Locate the cell with the specified text and output its (x, y) center coordinate. 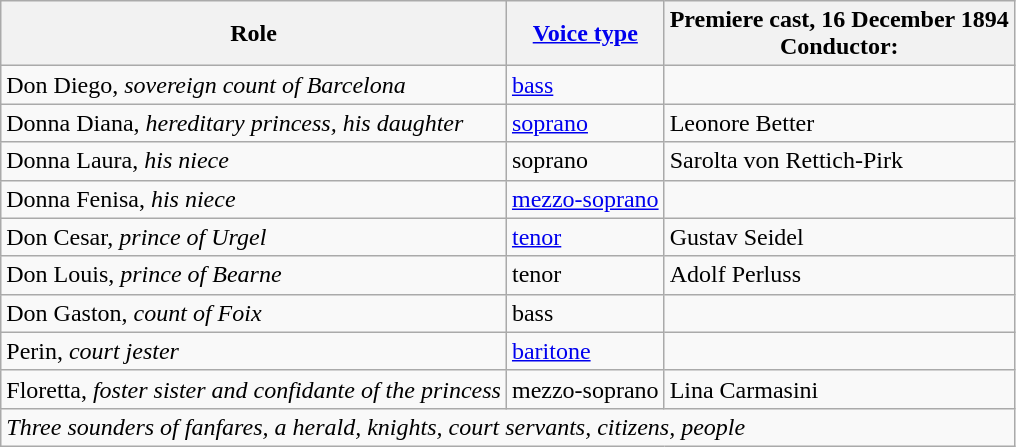
Premiere cast, 16 December 1894Conductor: (839, 34)
Don Louis, prince of Bearne (254, 275)
Adolf Perluss (839, 275)
Three sounders of fanfares, a herald, knights, court servants, citizens, people (508, 427)
Don Cesar, prince of Urgel (254, 237)
Perin, court jester (254, 351)
Gustav Seidel (839, 237)
Floretta, foster sister and confidante of the princess (254, 389)
Donna Fenisa, his niece (254, 199)
Sarolta von Rettich-Pirk (839, 161)
Lina Carmasini (839, 389)
Role (254, 34)
Don Gaston, count of Foix (254, 313)
Donna Laura, his niece (254, 161)
Voice type (585, 34)
baritone (585, 351)
Donna Diana, hereditary princess, his daughter (254, 123)
Don Diego, sovereign count of Barcelona (254, 85)
Leonore Better (839, 123)
